Determine the [X, Y] coordinate at the center of the cell enclosing the given text.  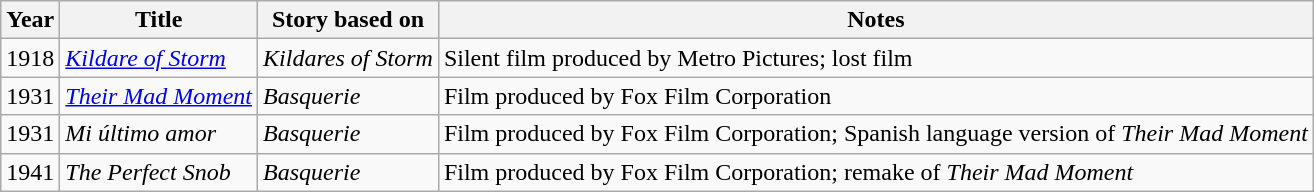
Their Mad Moment [159, 96]
Film produced by Fox Film Corporation [876, 96]
Film produced by Fox Film Corporation; Spanish language version of Their Mad Moment [876, 134]
Kildare of Storm [159, 58]
Title [159, 20]
Film produced by Fox Film Corporation; remake of Their Mad Moment [876, 172]
1918 [30, 58]
Kildares of Storm [348, 58]
Year [30, 20]
The Perfect Snob [159, 172]
Mi último amor [159, 134]
Silent film produced by Metro Pictures; lost film [876, 58]
Story based on [348, 20]
Notes [876, 20]
1941 [30, 172]
